Provide the (x, y) coordinate of the cell's center where the given text is located.  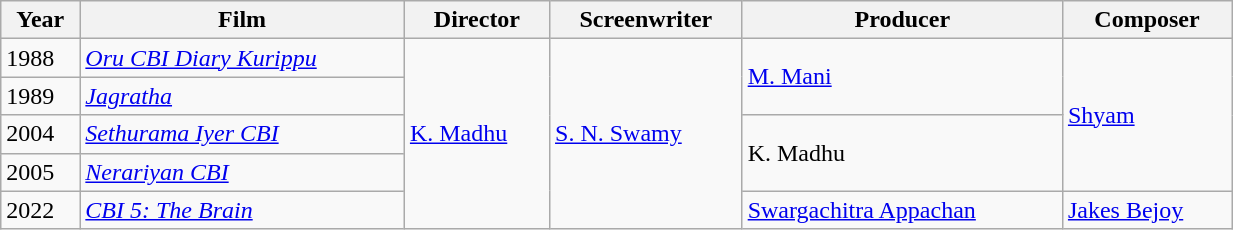
Oru CBI Diary Kurippu (242, 58)
Year (40, 20)
2004 (40, 134)
Screenwriter (646, 20)
Director (476, 20)
1989 (40, 96)
Film (242, 20)
Nerariyan CBI (242, 172)
CBI 5: The Brain (242, 210)
Shyam (1146, 115)
2005 (40, 172)
Sethurama Iyer CBI (242, 134)
Jakes Bejoy (1146, 210)
Composer (1146, 20)
2022 (40, 210)
S. N. Swamy (646, 134)
M. Mani (902, 77)
Producer (902, 20)
Jagratha (242, 96)
1988 (40, 58)
Swargachitra Appachan (902, 210)
